Return [x, y] of the center of cell containing provided text 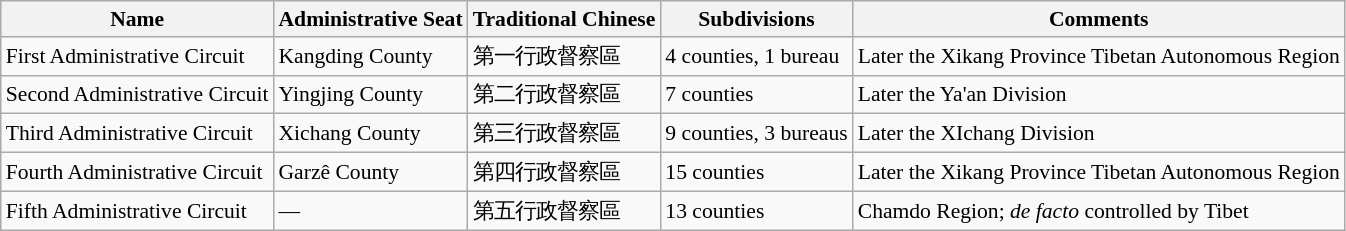
7 counties [756, 94]
Later the Ya'an Division [1099, 94]
第一行政督察區 [564, 56]
— [370, 210]
9 counties, 3 bureaus [756, 134]
Later the XIchang Division [1099, 134]
第三行政督察區 [564, 134]
Fourth Administrative Circuit [138, 172]
Kangding County [370, 56]
Subdivisions [756, 19]
First Administrative Circuit [138, 56]
Traditional Chinese [564, 19]
第二行政督察區 [564, 94]
Third Administrative Circuit [138, 134]
Name [138, 19]
Administrative Seat [370, 19]
Chamdo Region; de facto controlled by Tibet [1099, 210]
13 counties [756, 210]
第五行政督察區 [564, 210]
第四行政督察區 [564, 172]
Comments [1099, 19]
4 counties, 1 bureau [756, 56]
15 counties [756, 172]
Fifth Administrative Circuit [138, 210]
Xichang County [370, 134]
Yingjing County [370, 94]
Second Administrative Circuit [138, 94]
Garzê County [370, 172]
